Detect which cell encompasses the target text, then output its (x, y) center coordinate. 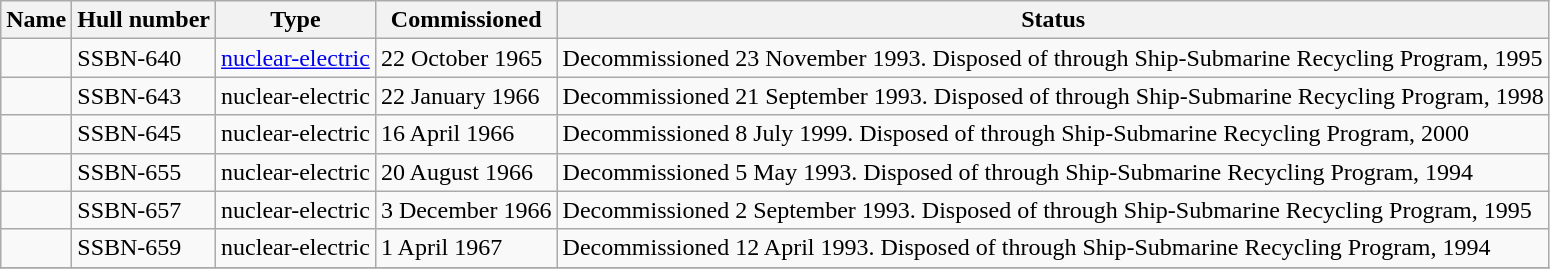
22 January 1966 (466, 96)
1 April 1967 (466, 248)
Name (36, 20)
Decommissioned 23 November 1993. Disposed of through Ship-Submarine Recycling Program, 1995 (1053, 58)
16 April 1966 (466, 134)
Decommissioned 12 April 1993. Disposed of through Ship-Submarine Recycling Program, 1994 (1053, 248)
Hull number (144, 20)
Decommissioned 5 May 1993. Disposed of through Ship-Submarine Recycling Program, 1994 (1053, 172)
Type (296, 20)
Status (1053, 20)
SSBN-659 (144, 248)
SSBN-657 (144, 210)
Decommissioned 21 September 1993. Disposed of through Ship-Submarine Recycling Program, 1998 (1053, 96)
SSBN-645 (144, 134)
SSBN-640 (144, 58)
Commissioned (466, 20)
22 October 1965 (466, 58)
Decommissioned 2 September 1993. Disposed of through Ship-Submarine Recycling Program, 1995 (1053, 210)
SSBN-643 (144, 96)
3 December 1966 (466, 210)
Decommissioned 8 July 1999. Disposed of through Ship-Submarine Recycling Program, 2000 (1053, 134)
SSBN-655 (144, 172)
20 August 1966 (466, 172)
